Capture the cell that displays the provided text and extract its (x, y) central coordinate. 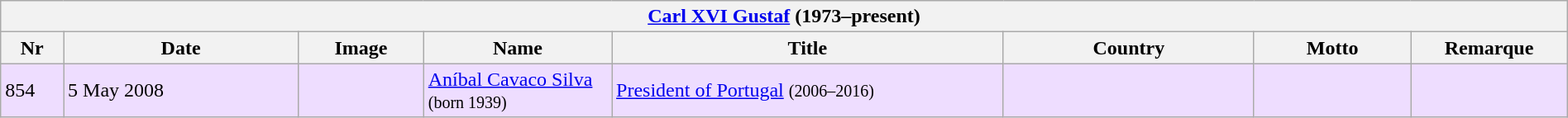
Name (518, 48)
Date (181, 48)
Image (361, 48)
Title (808, 48)
854 (32, 91)
Motto (1331, 48)
Remarque (1489, 48)
Nr (32, 48)
Carl XVI Gustaf (1973–present) (784, 17)
President of Portugal (2006–2016) (808, 91)
Aníbal Cavaco Silva(born 1939) (518, 91)
Country (1128, 48)
5 May 2008 (181, 91)
